Provide the [X, Y] coordinate of the cell's center where the given text is located.  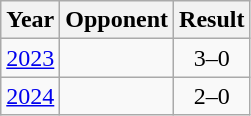
3–0 [212, 58]
Result [212, 20]
2023 [30, 58]
2–0 [212, 96]
Year [30, 20]
Opponent [117, 20]
2024 [30, 96]
